Detect which cell encompasses the target text, then output its [x, y] center coordinate. 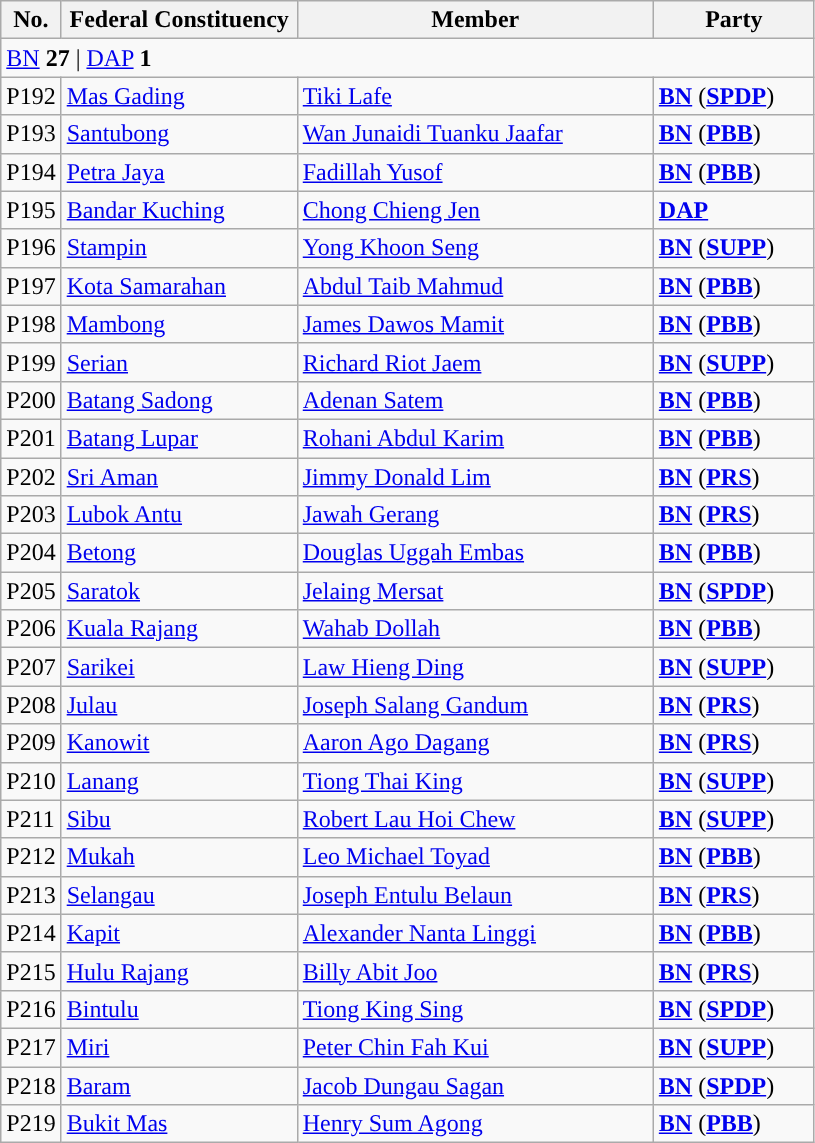
Lubok Antu [179, 515]
P193 [31, 134]
Santubong [179, 134]
P215 [31, 971]
Tiki Lafe [475, 96]
P204 [31, 553]
No. [31, 20]
Tiong Thai King [475, 781]
Rohani Abdul Karim [475, 438]
P195 [31, 210]
Jimmy Donald Lim [475, 477]
P211 [31, 819]
Billy Abit Joo [475, 971]
P201 [31, 438]
Lanang [179, 781]
P216 [31, 1009]
Chong Chieng Jen [475, 210]
P210 [31, 781]
Abdul Taib Mahmud [475, 286]
Batang Sadong [179, 400]
P217 [31, 1047]
Henry Sum Agong [475, 1124]
Douglas Uggah Embas [475, 553]
P194 [31, 172]
P197 [31, 286]
Yong Khoon Seng [475, 248]
Jelaing Mersat [475, 591]
Mas Gading [179, 96]
Sarikei [179, 667]
P206 [31, 629]
Mukah [179, 857]
P207 [31, 667]
Leo Michael Toyad [475, 857]
Sri Aman [179, 477]
Richard Riot Jaem [475, 362]
P219 [31, 1124]
Alexander Nanta Linggi [475, 933]
Saratok [179, 591]
Jawah Gerang [475, 515]
Bukit Mas [179, 1124]
Tiong King Sing [475, 1009]
Jacob Dungau Sagan [475, 1085]
Betong [179, 553]
P199 [31, 362]
Hulu Rajang [179, 971]
Kota Samarahan [179, 286]
P203 [31, 515]
P218 [31, 1085]
BN 27 | DAP 1 [408, 58]
Federal Constituency [179, 20]
Fadillah Yusof [475, 172]
Joseph Entulu Belaun [475, 895]
P198 [31, 324]
P192 [31, 96]
P200 [31, 400]
Kapit [179, 933]
Party [734, 20]
P205 [31, 591]
P202 [31, 477]
Law Hieng Ding [475, 667]
Adenan Satem [475, 400]
James Dawos Mamit [475, 324]
P209 [31, 743]
Member [475, 20]
Kuala Rajang [179, 629]
P213 [31, 895]
Aaron Ago Dagang [475, 743]
Batang Lupar [179, 438]
Selangau [179, 895]
DAP [734, 210]
Mambong [179, 324]
Stampin [179, 248]
P208 [31, 705]
Petra Jaya [179, 172]
Baram [179, 1085]
Peter Chin Fah Kui [475, 1047]
Wan Junaidi Tuanku Jaafar [475, 134]
Julau [179, 705]
Wahab Dollah [475, 629]
Sibu [179, 819]
Miri [179, 1047]
Serian [179, 362]
Joseph Salang Gandum [475, 705]
P196 [31, 248]
Robert Lau Hoi Chew [475, 819]
P212 [31, 857]
Bintulu [179, 1009]
Bandar Kuching [179, 210]
Kanowit [179, 743]
P214 [31, 933]
